From the cell containing the given text, extract its center point as [X, Y] coordinate. 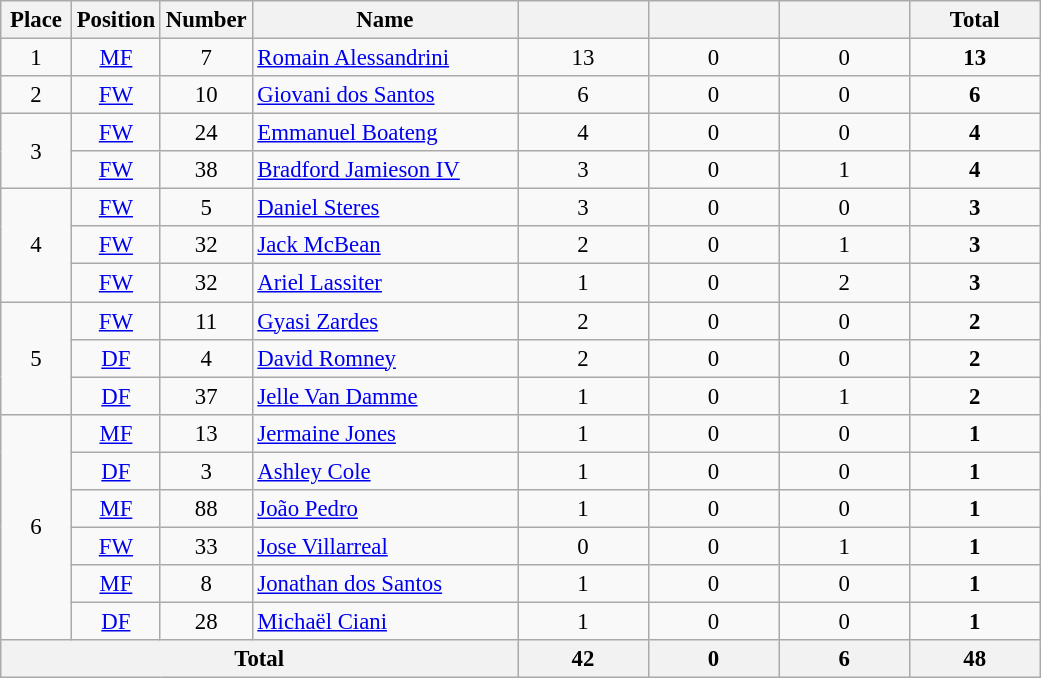
11 [206, 321]
38 [206, 170]
37 [206, 396]
Jelle Van Damme [385, 396]
24 [206, 133]
Gyasi Zardes [385, 321]
28 [206, 621]
Daniel Steres [385, 208]
Jack McBean [385, 245]
7 [206, 58]
Bradford Jamieson IV [385, 170]
Giovani dos Santos [385, 95]
Romain Alessandrini [385, 58]
David Romney [385, 358]
Position [116, 20]
Name [385, 20]
10 [206, 95]
Jonathan dos Santos [385, 584]
Number [206, 20]
Michaël Ciani [385, 621]
33 [206, 546]
48 [974, 659]
Jermaine Jones [385, 433]
Ariel Lassiter [385, 283]
42 [584, 659]
Place [36, 20]
Jose Villarreal [385, 546]
8 [206, 584]
Ashley Cole [385, 471]
Emmanuel Boateng [385, 133]
88 [206, 509]
João Pedro [385, 509]
